Determine the (x, y) coordinate at the center of the cell enclosing the given text.  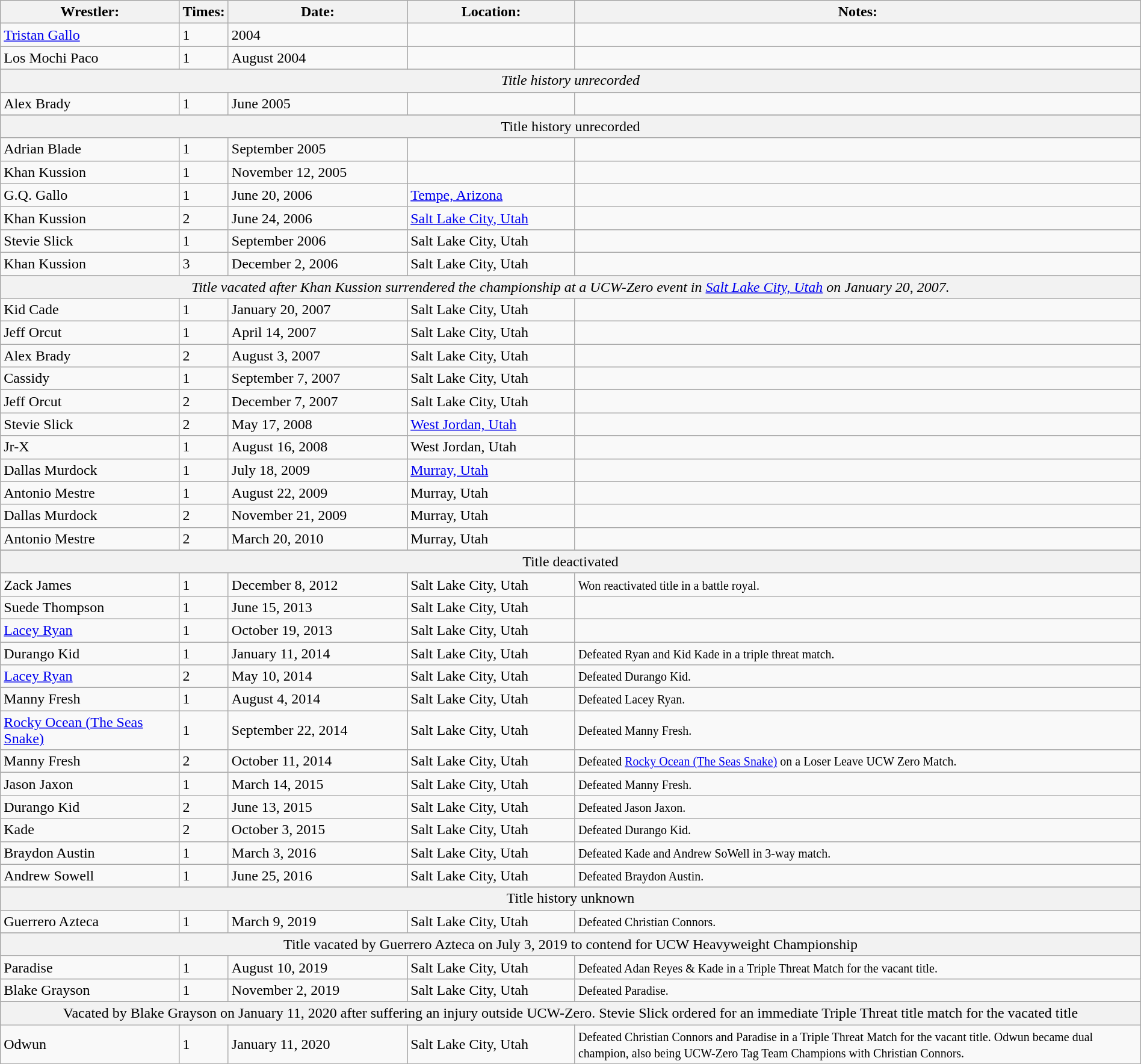
Tristan Gallo (90, 35)
Defeated Rocky Ocean (The Seas Snake) on a Loser Leave UCW Zero Match. (858, 761)
Notes: (858, 12)
April 14, 2007 (318, 333)
October 11, 2014 (318, 761)
August 10, 2019 (318, 967)
August 22, 2009 (318, 493)
Defeated Adan Reyes & Kade in a Triple Threat Match for the vacant title. (858, 967)
August 3, 2007 (318, 356)
Tempe, Arizona (491, 195)
August 4, 2014 (318, 699)
Kid Cade (90, 310)
Title deactivated (570, 561)
September 7, 2007 (318, 379)
September 22, 2014 (318, 731)
Wrestler: (90, 12)
Defeated Christian Connors. (858, 921)
2004 (318, 35)
Title vacated after Khan Kussion surrendered the championship at a UCW-Zero event in Salt Lake City, Utah on January 20, 2007. (570, 287)
Zack James (90, 584)
March 20, 2010 (318, 539)
September 2006 (318, 241)
Odwun (90, 1044)
Suede Thompson (90, 607)
October 3, 2015 (318, 830)
December 2, 2006 (318, 264)
Location: (491, 12)
March 9, 2019 (318, 921)
August 2004 (318, 58)
3 (203, 264)
Los Mochi Paco (90, 58)
Braydon Austin (90, 853)
May 17, 2008 (318, 424)
Defeated Jason Jaxon. (858, 807)
August 16, 2008 (318, 447)
Defeated Kade and Andrew SoWell in 3-way match. (858, 853)
Guerrero Azteca (90, 921)
Jason Jaxon (90, 784)
Kade (90, 830)
June 24, 2006 (318, 218)
March 14, 2015 (318, 784)
Defeated Braydon Austin. (858, 876)
June 15, 2013 (318, 607)
Paradise (90, 967)
June 2005 (318, 104)
Title history unknown (570, 899)
Times: (203, 12)
December 8, 2012 (318, 584)
September 2005 (318, 149)
Defeated Paradise. (858, 990)
June 25, 2016 (318, 876)
Blake Grayson (90, 990)
Date: (318, 12)
Adrian Blade (90, 149)
January 11, 2014 (318, 653)
June 13, 2015 (318, 807)
July 18, 2009 (318, 470)
Defeated Lacey Ryan. (858, 699)
November 2, 2019 (318, 990)
December 7, 2007 (318, 401)
January 20, 2007 (318, 310)
October 19, 2013 (318, 630)
January 11, 2020 (318, 1044)
March 3, 2016 (318, 853)
Cassidy (90, 379)
Title vacated by Guerrero Azteca on July 3, 2019 to contend for UCW Heavyweight Championship (570, 944)
Jr-X (90, 447)
Won reactivated title in a battle royal. (858, 584)
Rocky Ocean (The Seas Snake) (90, 731)
November 21, 2009 (318, 516)
November 12, 2005 (318, 172)
G.Q. Gallo (90, 195)
Andrew Sowell (90, 876)
Defeated Ryan and Kid Kade in a triple threat match. (858, 653)
June 20, 2006 (318, 195)
May 10, 2014 (318, 676)
